Pinpoint the cell where the given text exists, returning its [X, Y] midpoint coordinate. 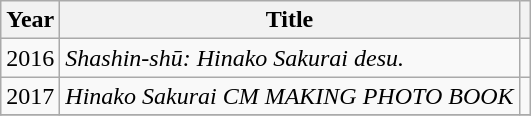
Shashin-shū: Hinako Sakurai desu. [290, 58]
2017 [30, 96]
2016 [30, 58]
Title [290, 20]
Hinako Sakurai CM MAKING PHOTO BOOK [290, 96]
Year [30, 20]
